Output the [X, Y] coordinate of the center of the cell containing the given text.  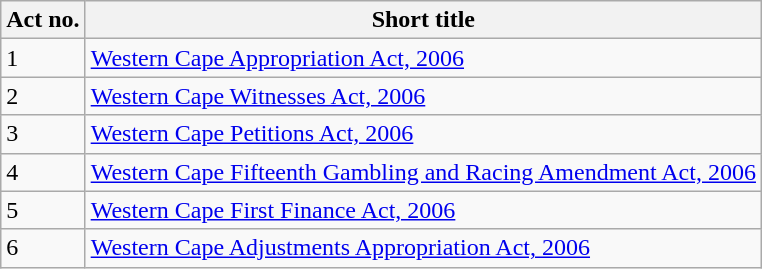
4 [43, 172]
Act no. [43, 20]
Western Cape Adjustments Appropriation Act, 2006 [423, 248]
6 [43, 248]
1 [43, 58]
2 [43, 96]
Western Cape Petitions Act, 2006 [423, 134]
Short title [423, 20]
Western Cape Appropriation Act, 2006 [423, 58]
Western Cape First Finance Act, 2006 [423, 210]
5 [43, 210]
Western Cape Fifteenth Gambling and Racing Amendment Act, 2006 [423, 172]
3 [43, 134]
Western Cape Witnesses Act, 2006 [423, 96]
